Scan for the cell matching the given text and deliver its [x, y] coordinate at center. 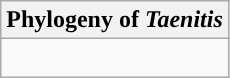
Phylogeny of Taenitis [115, 20]
